Capture the cell that displays the provided text and extract its (x, y) central coordinate. 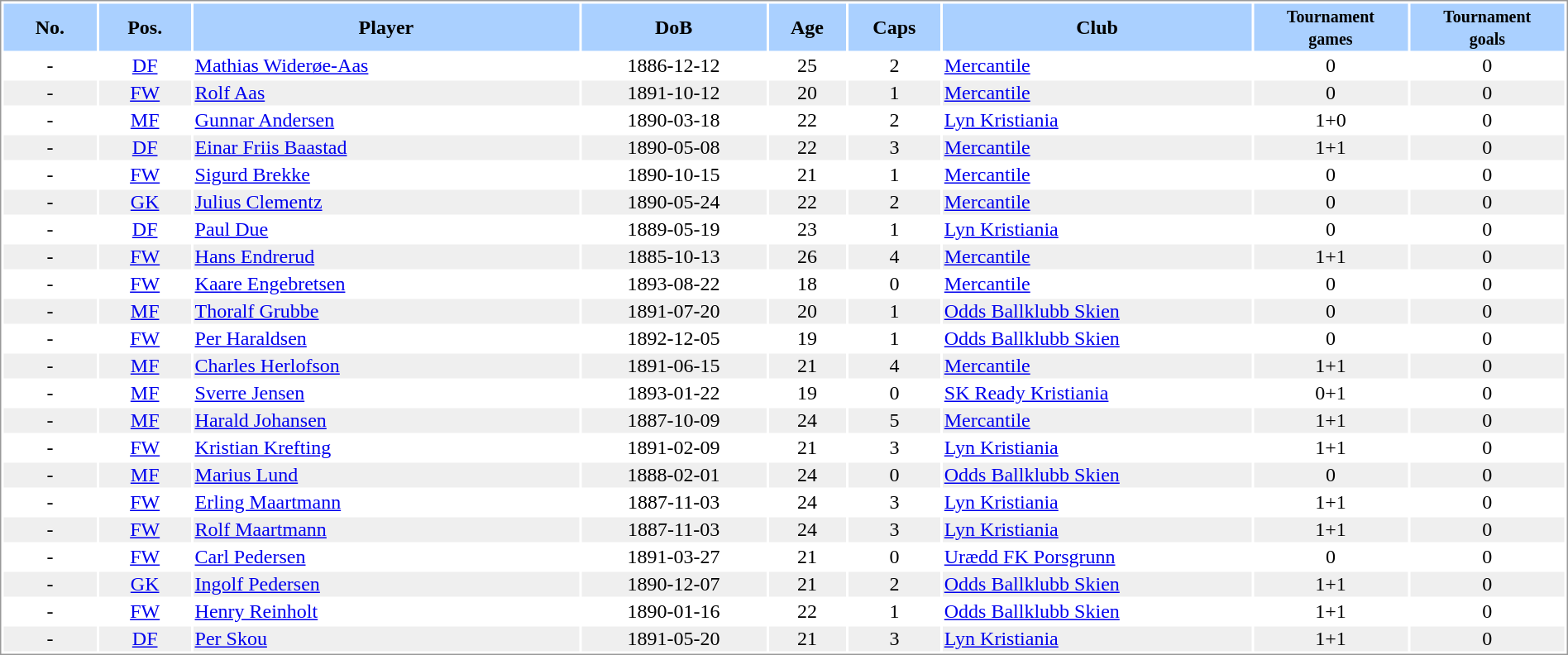
Gunnar Andersen (386, 120)
Ingolf Pedersen (386, 585)
Mathias Widerøe-Aas (386, 65)
Tournamentgames (1331, 26)
1890-01-16 (674, 611)
Sigurd Brekke (386, 175)
1888-02-01 (674, 476)
Player (386, 26)
Tournamentgoals (1487, 26)
1886-12-12 (674, 65)
5 (895, 421)
1890-03-18 (674, 120)
DoB (674, 26)
23 (807, 229)
Club (1097, 26)
26 (807, 257)
Harald Johansen (386, 421)
0+1 (1331, 393)
Kaare Engebretsen (386, 284)
Paul Due (386, 229)
18 (807, 284)
Sverre Jensen (386, 393)
Thoralf Grubbe (386, 312)
No. (50, 26)
1893-08-22 (674, 284)
Per Skou (386, 639)
1890-05-08 (674, 148)
1891-05-20 (674, 639)
Pos. (145, 26)
Caps (895, 26)
Age (807, 26)
1890-10-15 (674, 175)
1891-10-12 (674, 93)
25 (807, 65)
Henry Reinholt (386, 611)
Charles Herlofson (386, 366)
Carl Pedersen (386, 557)
Rolf Maartmann (386, 530)
Hans Endrerud (386, 257)
1885-10-13 (674, 257)
Marius Lund (386, 476)
SK Ready Kristiania (1097, 393)
1887-10-09 (674, 421)
1891-02-09 (674, 447)
Urædd FK Porsgrunn (1097, 557)
1891-07-20 (674, 312)
1890-12-07 (674, 585)
Rolf Aas (386, 93)
Erling Maartmann (386, 502)
1892-12-05 (674, 338)
1893-01-22 (674, 393)
Kristian Krefting (386, 447)
1889-05-19 (674, 229)
1890-05-24 (674, 203)
Per Haraldsen (386, 338)
Julius Clementz (386, 203)
Einar Friis Baastad (386, 148)
1891-06-15 (674, 366)
1891-03-27 (674, 557)
1+0 (1331, 120)
